Output the [X, Y] coordinate of the center of the cell containing the given text.  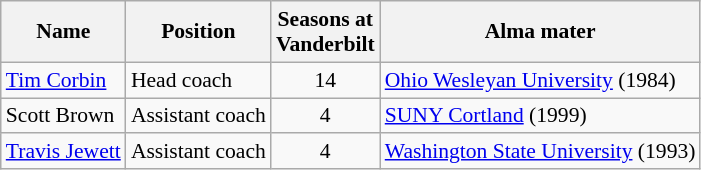
Ohio Wesleyan University (1984) [540, 80]
Seasons atVanderbilt [326, 32]
Position [198, 32]
Travis Jewett [64, 152]
Scott Brown [64, 116]
Tim Corbin [64, 80]
Washington State University (1993) [540, 152]
Name [64, 32]
SUNY Cortland (1999) [540, 116]
Alma mater [540, 32]
14 [326, 80]
Head coach [198, 80]
